Search for the cell housing the specified text and yield its [x, y] center coordinate. 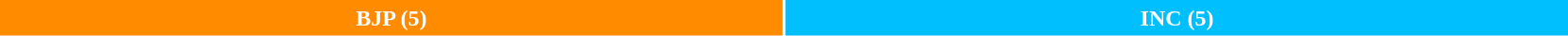
BJP (5) [392, 18]
